Identify which cell holds the provided text, then report its [X, Y] central coordinate. 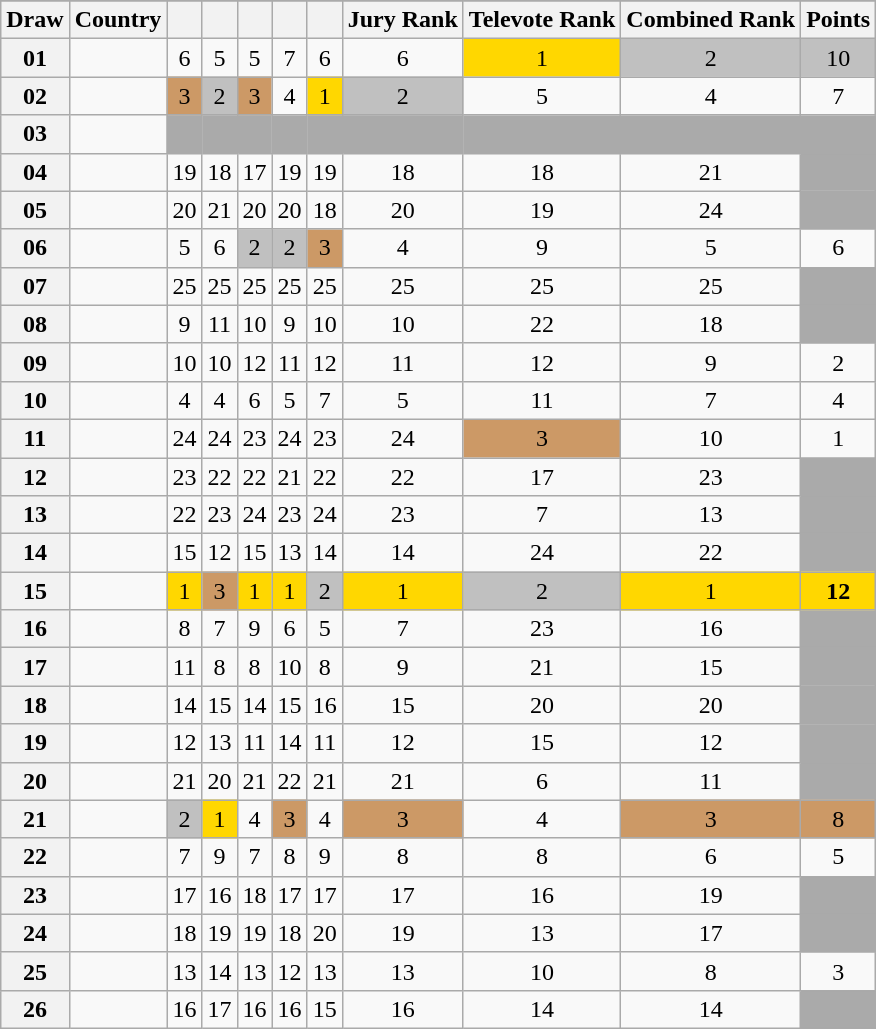
07 [35, 286]
Draw [35, 20]
05 [35, 210]
08 [35, 324]
Televote Rank [542, 20]
02 [35, 96]
Jury Rank [402, 20]
01 [35, 58]
Combined Rank [711, 20]
Points [838, 20]
26 [35, 1009]
03 [35, 134]
Country [118, 20]
09 [35, 362]
06 [35, 248]
04 [35, 172]
